Detect which cell encompasses the target text, then output its [X, Y] center coordinate. 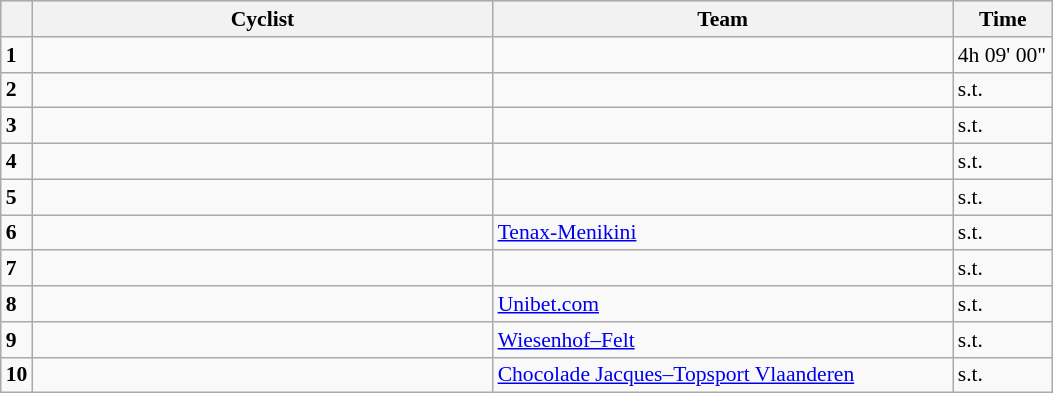
8 [17, 304]
4h 09' 00" [1003, 55]
Unibet.com [723, 304]
10 [17, 375]
Wiesenhof–Felt [723, 340]
2 [17, 90]
Tenax-Menikini [723, 233]
6 [17, 233]
5 [17, 197]
1 [17, 55]
Chocolade Jacques–Topsport Vlaanderen [723, 375]
7 [17, 269]
3 [17, 126]
9 [17, 340]
Cyclist [262, 19]
4 [17, 162]
Team [723, 19]
Time [1003, 19]
